Search for the cell housing the specified text and yield its [x, y] center coordinate. 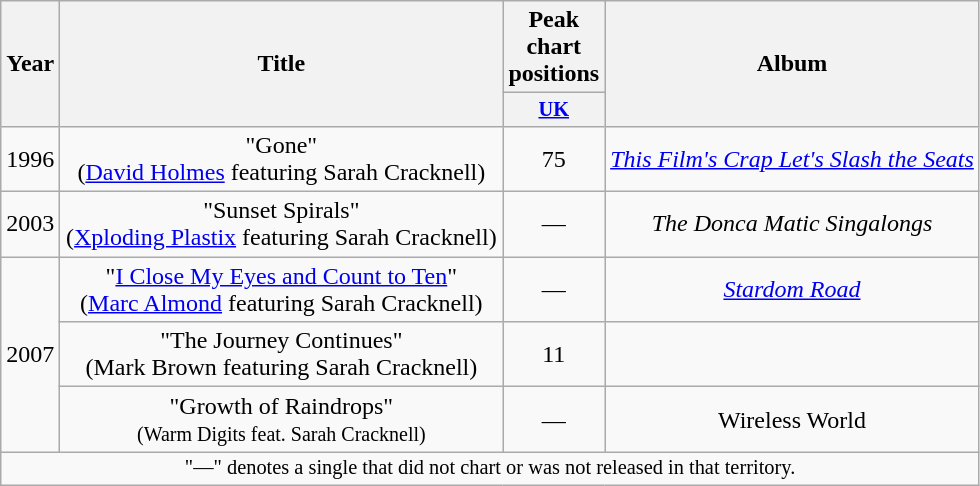
"The Journey Continues"(Mark Brown featuring Sarah Cracknell) [282, 354]
2003 [30, 224]
"—" denotes a single that did not chart or was not released in that territory. [490, 469]
UK [554, 110]
2007 [30, 354]
Stardom Road [792, 290]
"Gone"(David Holmes featuring Sarah Cracknell) [282, 158]
Year [30, 64]
Wireless World [792, 420]
Peak chart positions [554, 47]
1996 [30, 158]
The Donca Matic Singalongs [792, 224]
This Film's Crap Let's Slash the Seats [792, 158]
11 [554, 354]
"Sunset Spirals"(Xploding Plastix featuring Sarah Cracknell) [282, 224]
Album [792, 64]
"I Close My Eyes and Count to Ten"(Marc Almond featuring Sarah Cracknell) [282, 290]
Title [282, 64]
75 [554, 158]
"Growth of Raindrops"(Warm Digits feat. Sarah Cracknell) [282, 420]
